From the cell containing the given text, extract its center point as [X, Y] coordinate. 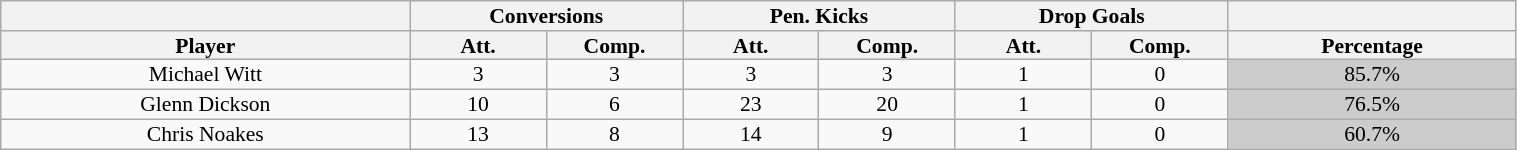
9 [887, 134]
Percentage [1372, 46]
Drop Goals [1092, 16]
23 [751, 105]
Pen. Kicks [820, 16]
10 [478, 105]
Chris Noakes [206, 134]
20 [887, 105]
76.5% [1372, 105]
6 [614, 105]
85.7% [1372, 75]
8 [614, 134]
Glenn Dickson [206, 105]
13 [478, 134]
60.7% [1372, 134]
Player [206, 46]
Conversions [546, 16]
Michael Witt [206, 75]
14 [751, 134]
